Return the (X, Y) coordinate for the center point of the cell that contains the specified text.  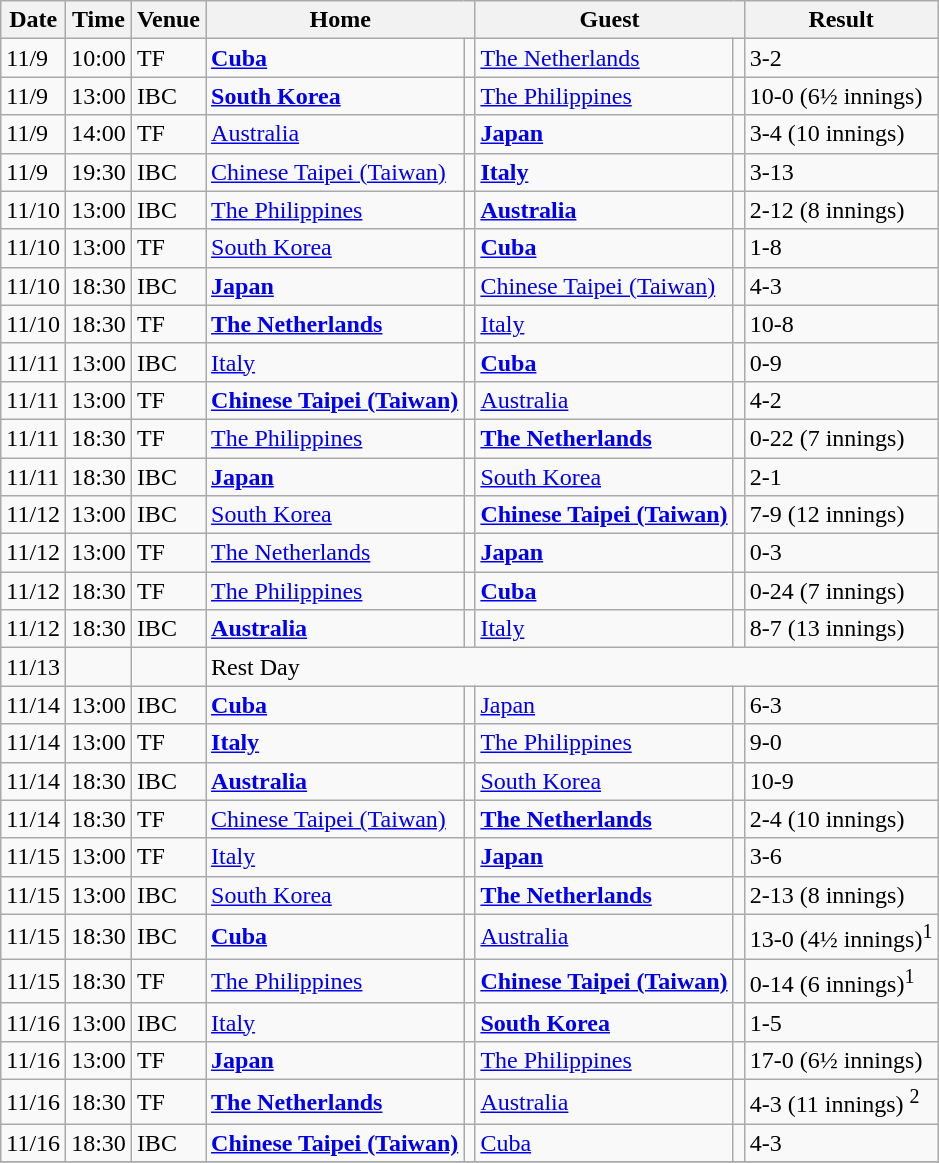
10-0 (6½ innings) (841, 96)
Venue (168, 20)
8-7 (13 innings) (841, 629)
13-0 (4½ innings)1 (841, 936)
1-8 (841, 248)
2-13 (8 innings) (841, 895)
3-2 (841, 58)
2-1 (841, 477)
0-9 (841, 362)
4-3 (11 innings) 2 (841, 1102)
4-2 (841, 400)
0-22 (7 innings) (841, 438)
Date (34, 20)
10-9 (841, 781)
3-4 (10 innings) (841, 134)
Home (340, 20)
0-24 (7 innings) (841, 591)
Rest Day (572, 667)
3-6 (841, 857)
1-5 (841, 1022)
6-3 (841, 705)
7-9 (12 innings) (841, 515)
Time (99, 20)
9-0 (841, 743)
10-8 (841, 324)
2-12 (8 innings) (841, 210)
19:30 (99, 172)
Guest (610, 20)
14:00 (99, 134)
0-14 (6 innings)1 (841, 982)
0-3 (841, 553)
10:00 (99, 58)
3-13 (841, 172)
17-0 (6½ innings) (841, 1060)
Result (841, 20)
2-4 (10 innings) (841, 819)
11/13 (34, 667)
